For the text-containing cell, return its midpoint in [X, Y] coordinate format. 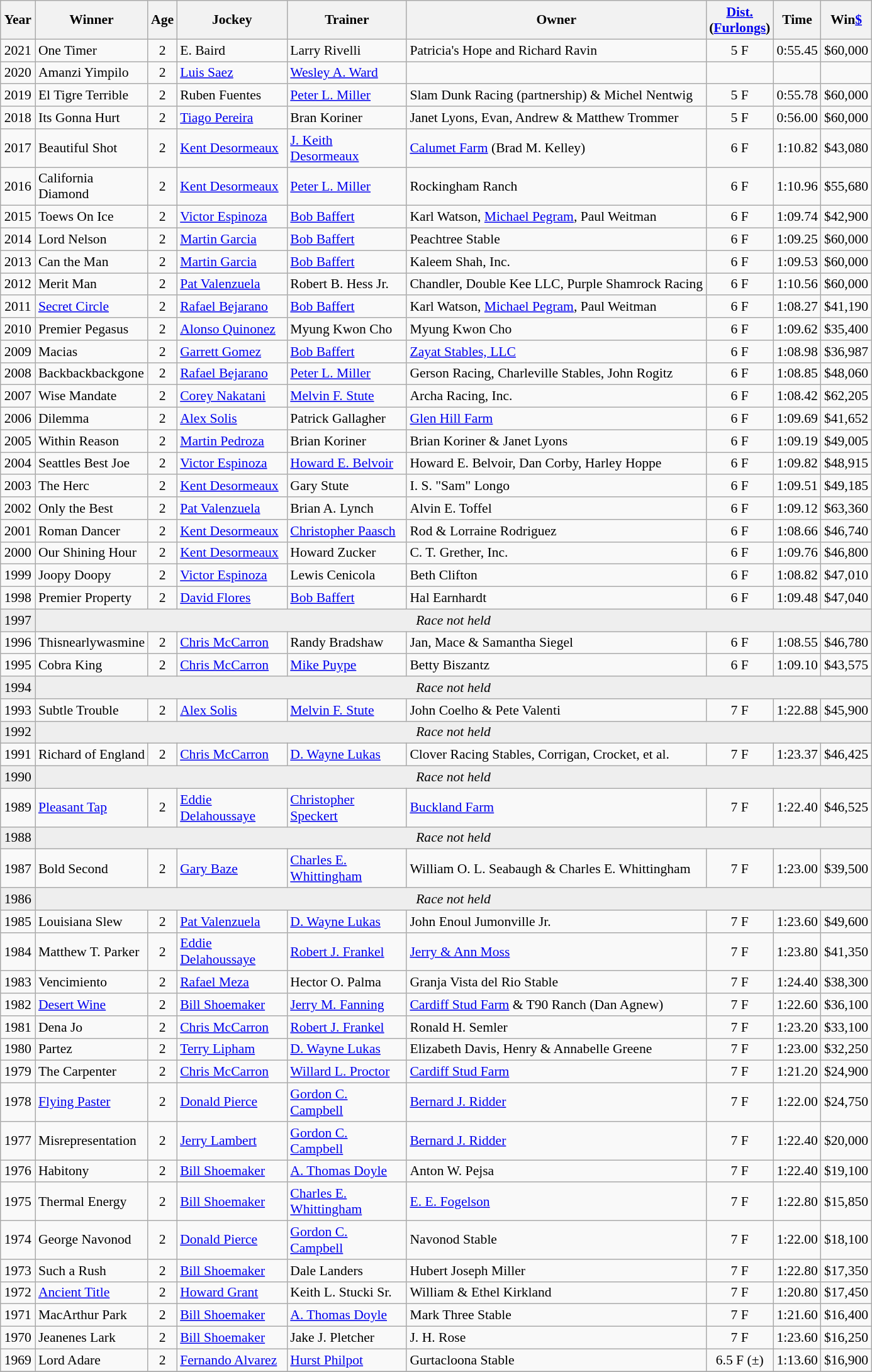
1995 [18, 666]
Year [18, 20]
Beautiful Shot [92, 148]
0:56.00 [797, 118]
$16,400 [846, 1315]
Winner [92, 20]
Buckland Farm [556, 808]
Rod & Lorraine Rodriguez [556, 531]
2019 [18, 96]
2012 [18, 284]
Jockey [232, 20]
The Carpenter [92, 1072]
$16,900 [846, 1360]
$36,100 [846, 1005]
Bran Koriner [347, 118]
2018 [18, 118]
$46,740 [846, 531]
$41,350 [846, 951]
1:08.85 [797, 374]
Rafael Meza [232, 983]
Gary Baze [232, 868]
$39,500 [846, 868]
2002 [18, 508]
$32,250 [846, 1049]
Backbackbackgone [92, 374]
$48,060 [846, 374]
1:09.82 [797, 464]
1976 [18, 1171]
Howard E. Belvoir, Dan Corby, Harley Hoppe [556, 464]
$46,525 [846, 808]
$43,080 [846, 148]
2016 [18, 186]
2000 [18, 553]
2008 [18, 374]
John Enoul Jumonville Jr. [556, 922]
Christopher Paasch [347, 531]
Time [797, 20]
2021 [18, 50]
2007 [18, 396]
1977 [18, 1141]
0:55.78 [797, 96]
1:09.51 [797, 486]
Macias [92, 352]
1981 [18, 1027]
Chandler, Double Kee LLC, Purple Shamrock Racing [556, 284]
1994 [18, 688]
Brian Koriner & Janet Lyons [556, 441]
2015 [18, 217]
Larry Rivelli [347, 50]
$49,005 [846, 441]
2013 [18, 262]
$18,100 [846, 1241]
Within Reason [92, 441]
Toews On Ice [92, 217]
Gerson Racing, Charleville Stables, John Rogitz [556, 374]
Wise Mandate [92, 396]
William O. L. Seabaugh & Charles E. Whittingham [556, 868]
Only the Best [92, 508]
1:09.74 [797, 217]
Owner [556, 20]
$47,040 [846, 598]
Patrick Gallagher [347, 419]
Wesley A. Ward [347, 73]
Archa Racing, Inc. [556, 396]
1975 [18, 1202]
Dilemma [92, 419]
E. Baird [232, 50]
Roman Dancer [92, 531]
1:08.82 [797, 576]
1:09.19 [797, 441]
1:23.80 [797, 951]
Willard L. Proctor [347, 1072]
Hal Earnhardt [556, 598]
1:10.82 [797, 148]
$46,800 [846, 553]
Age [162, 20]
2006 [18, 419]
$49,600 [846, 922]
Keith L. Stucki Sr. [347, 1293]
1985 [18, 922]
1978 [18, 1102]
Joopy Doopy [92, 576]
Win$ [846, 20]
$63,360 [846, 508]
Ruben Fuentes [232, 96]
1973 [18, 1271]
1:08.66 [797, 531]
$15,850 [846, 1202]
1980 [18, 1049]
1972 [18, 1293]
Cobra King [92, 666]
Its Gonna Hurt [92, 118]
$19,100 [846, 1171]
Brian Koriner [347, 441]
Navonod Stable [556, 1241]
1:22.60 [797, 1005]
$43,575 [846, 666]
Christopher Speckert [347, 808]
Partez [92, 1049]
Clover Racing Stables, Corrigan, Crocket, et al. [556, 755]
$24,750 [846, 1102]
2005 [18, 441]
$17,450 [846, 1293]
6.5 F (±) [740, 1360]
Slam Dunk Racing (partnership) & Michel Nentwig [556, 96]
1:24.40 [797, 983]
Kaleem Shah, Inc. [556, 262]
2011 [18, 307]
Robert B. Hess Jr. [347, 284]
1:09.69 [797, 419]
1983 [18, 983]
1:09.48 [797, 598]
E. E. Fogelson [556, 1202]
Alonso Quinonez [232, 329]
George Navonod [92, 1241]
Jan, Mace & Samantha Siegel [556, 643]
Alvin E. Toffel [556, 508]
Pleasant Tap [92, 808]
Habitony [92, 1171]
$46,425 [846, 755]
Corey Nakatani [232, 396]
1:09.25 [797, 240]
J. H. Rose [556, 1338]
Glen Hill Farm [556, 419]
Flying Paster [92, 1102]
1:20.80 [797, 1293]
$36,987 [846, 352]
Hector O. Palma [347, 983]
1:09.62 [797, 329]
2004 [18, 464]
El Tigre Terrible [92, 96]
1986 [18, 899]
Dale Landers [347, 1271]
Betty Biszantz [556, 666]
1971 [18, 1315]
Jerry M. Fanning [347, 1005]
Howard Zucker [347, 553]
J. Keith Desormeaux [347, 148]
The Herc [92, 486]
Martin Pedroza [232, 441]
$17,350 [846, 1271]
Seattles Best Joe [92, 464]
1:09.10 [797, 666]
1984 [18, 951]
1974 [18, 1241]
Richard of England [92, 755]
One Timer [92, 50]
2017 [18, 148]
Desert Wine [92, 1005]
1:21.20 [797, 1072]
MacArthur Park [92, 1315]
1:13.60 [797, 1360]
Hurst Philpot [347, 1360]
Dena Jo [92, 1027]
$62,205 [846, 396]
1:09.76 [797, 553]
Luis Saez [232, 73]
Can the Man [92, 262]
0:55.45 [797, 50]
Elizabeth Davis, Henry & Annabelle Greene [556, 1049]
Merit Man [92, 284]
David Flores [232, 598]
1979 [18, 1072]
$49,185 [846, 486]
1987 [18, 868]
1998 [18, 598]
Rockingham Ranch [556, 186]
Mark Three Stable [556, 1315]
Such a Rush [92, 1271]
$41,652 [846, 419]
$16,250 [846, 1338]
Lewis Cenicola [347, 576]
2009 [18, 352]
$38,300 [846, 983]
Anton W. Pejsa [556, 1171]
1989 [18, 808]
Jerry & Ann Moss [556, 951]
Bold Second [92, 868]
1:08.27 [797, 307]
$20,000 [846, 1141]
$46,780 [846, 643]
$24,900 [846, 1072]
Beth Clifton [556, 576]
Vencimiento [92, 983]
2020 [18, 73]
Secret Circle [92, 307]
1969 [18, 1360]
Fernando Alvarez [232, 1360]
Patricia's Hope and Richard Ravin [556, 50]
Ancient Title [92, 1293]
$35,400 [846, 329]
1996 [18, 643]
Zayat Stables, LLC [556, 352]
2001 [18, 531]
Brian A. Lynch [347, 508]
1993 [18, 710]
C. T. Grether, Inc. [556, 553]
Louisiana Slew [92, 922]
1:10.96 [797, 186]
2010 [18, 329]
1999 [18, 576]
$55,680 [846, 186]
Mike Puype [347, 666]
Granja Vista del Rio Stable [556, 983]
Premier Pegasus [92, 329]
Gurtacloona Stable [556, 1360]
1:08.55 [797, 643]
1990 [18, 778]
$42,900 [846, 217]
Howard Grant [232, 1293]
Dist. (Furlongs) [740, 20]
1991 [18, 755]
Garrett Gomez [232, 352]
Lord Adare [92, 1360]
I. S. "Sam" Longo [556, 486]
Premier Property [92, 598]
1:08.42 [797, 396]
1:21.60 [797, 1315]
Cardiff Stud Farm & T90 Ranch (Dan Agnew) [556, 1005]
Cardiff Stud Farm [556, 1072]
Hubert Joseph Miller [556, 1271]
Calumet Farm (Brad M. Kelley) [556, 148]
$33,100 [846, 1027]
Ronald H. Semler [556, 1027]
Lord Nelson [92, 240]
1992 [18, 732]
Jeanenes Lark [92, 1338]
1997 [18, 620]
Jerry Lambert [232, 1141]
$47,010 [846, 576]
Terry Lipham [232, 1049]
Our Shining Hour [92, 553]
$45,900 [846, 710]
Amanzi Yimpilo [92, 73]
1:08.98 [797, 352]
Gary Stute [347, 486]
Tiago Pereira [232, 118]
Thermal Energy [92, 1202]
$48,915 [846, 464]
Trainer [347, 20]
$41,190 [846, 307]
1988 [18, 838]
2014 [18, 240]
1:22.88 [797, 710]
Peachtree Stable [556, 240]
1:23.37 [797, 755]
1:09.12 [797, 508]
Jake J. Pletcher [347, 1338]
Subtle Trouble [92, 710]
2003 [18, 486]
Howard E. Belvoir [347, 464]
1:09.53 [797, 262]
Janet Lyons, Evan, Andrew & Matthew Trommer [556, 118]
Misrepresentation [92, 1141]
1970 [18, 1338]
Thisnearlywasmine [92, 643]
William & Ethel Kirkland [556, 1293]
Matthew T. Parker [92, 951]
1982 [18, 1005]
1:10.56 [797, 284]
Randy Bradshaw [347, 643]
1:23.20 [797, 1027]
John Coelho & Pete Valenti [556, 710]
California Diamond [92, 186]
